Capture the cell that displays the provided text and extract its [X, Y] central coordinate. 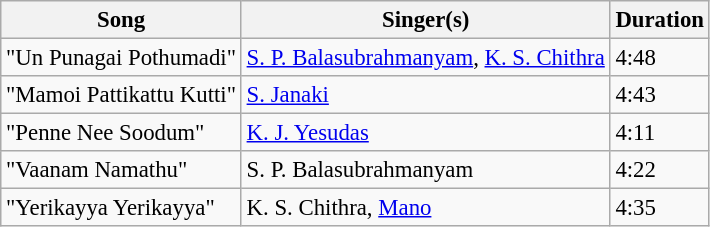
K. J. Yesudas [426, 133]
"Un Punagai Pothumadi" [122, 58]
"Yerikayya Yerikayya" [122, 208]
"Penne Nee Soodum" [122, 133]
K. S. Chithra, Mano [426, 208]
Singer(s) [426, 20]
Song [122, 20]
S. P. Balasubrahmanyam, K. S. Chithra [426, 58]
S. P. Balasubrahmanyam [426, 170]
Duration [660, 20]
"Vaanam Namathu" [122, 170]
S. Janaki [426, 95]
4:22 [660, 170]
4:35 [660, 208]
4:11 [660, 133]
"Mamoi Pattikattu Kutti" [122, 95]
4:48 [660, 58]
4:43 [660, 95]
